Return (X, Y) of the center of cell containing provided text 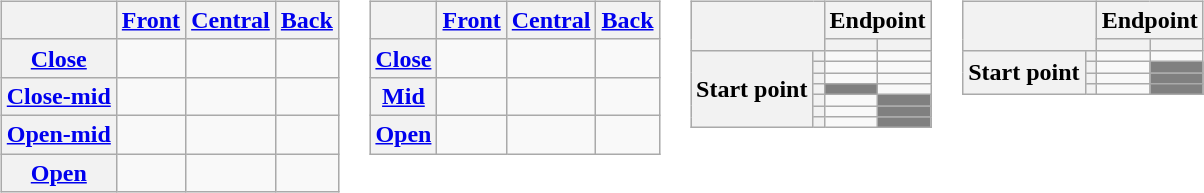
Close-mid (58, 96)
Open-mid (58, 134)
Mid (404, 96)
